Capture the cell that displays the provided text and extract its (x, y) central coordinate. 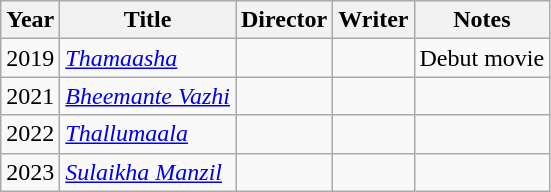
Thallumaala (148, 134)
Year (30, 20)
Sulaikha Manzil (148, 172)
Notes (482, 20)
2019 (30, 58)
Debut movie (482, 58)
2023 (30, 172)
Writer (374, 20)
Title (148, 20)
Bheemante Vazhi (148, 96)
Thamaasha (148, 58)
2022 (30, 134)
2021 (30, 96)
Director (284, 20)
